Search for the cell housing the specified text and yield its [x, y] center coordinate. 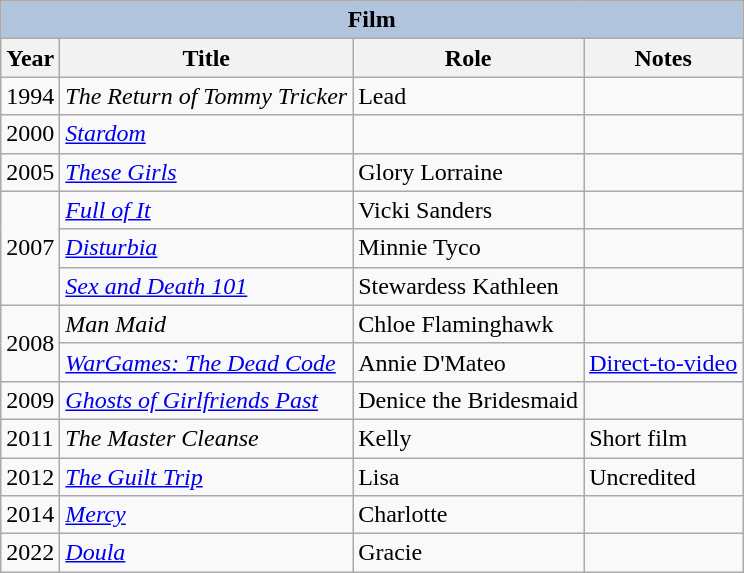
2005 [30, 172]
Lisa [468, 477]
The Return of Tommy Tricker [206, 96]
2007 [30, 248]
Uncredited [664, 477]
2011 [30, 438]
Stewardess Kathleen [468, 286]
Title [206, 58]
Stardom [206, 134]
1994 [30, 96]
2012 [30, 477]
2000 [30, 134]
2008 [30, 343]
Vicki Sanders [468, 210]
Year [30, 58]
Short film [664, 438]
2009 [30, 400]
Disturbia [206, 248]
WarGames: The Dead Code [206, 362]
Notes [664, 58]
These Girls [206, 172]
Denice the Bridesmaid [468, 400]
Gracie [468, 553]
Chloe Flaminghawk [468, 324]
Full of It [206, 210]
Lead [468, 96]
The Master Cleanse [206, 438]
Doula [206, 553]
2022 [30, 553]
Film [372, 20]
Kelly [468, 438]
Annie D'Mateo [468, 362]
Minnie Tyco [468, 248]
The Guilt Trip [206, 477]
Sex and Death 101 [206, 286]
Charlotte [468, 515]
Ghosts of Girlfriends Past [206, 400]
Glory Lorraine [468, 172]
Mercy [206, 515]
Role [468, 58]
2014 [30, 515]
Direct-to-video [664, 362]
Man Maid [206, 324]
